Detect which cell encompasses the target text, then output its (x, y) center coordinate. 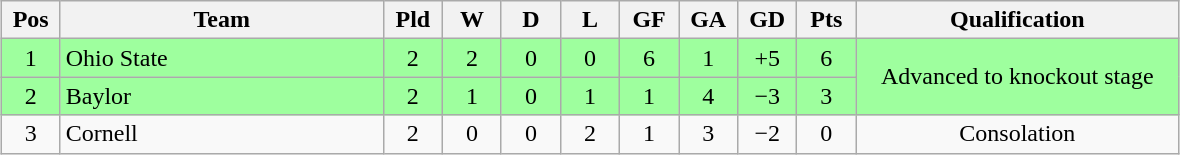
GA (708, 20)
GD (768, 20)
Baylor (222, 96)
Cornell (222, 134)
Pts (826, 20)
GF (650, 20)
4 (708, 96)
W (472, 20)
Qualification (1018, 20)
−2 (768, 134)
Ohio State (222, 58)
Team (222, 20)
Advanced to knockout stage (1018, 77)
Pos (30, 20)
D (530, 20)
L (590, 20)
Consolation (1018, 134)
+5 (768, 58)
Pld (412, 20)
−3 (768, 96)
